Extract the [X, Y] coordinate from the center of the cell holding the provided text.  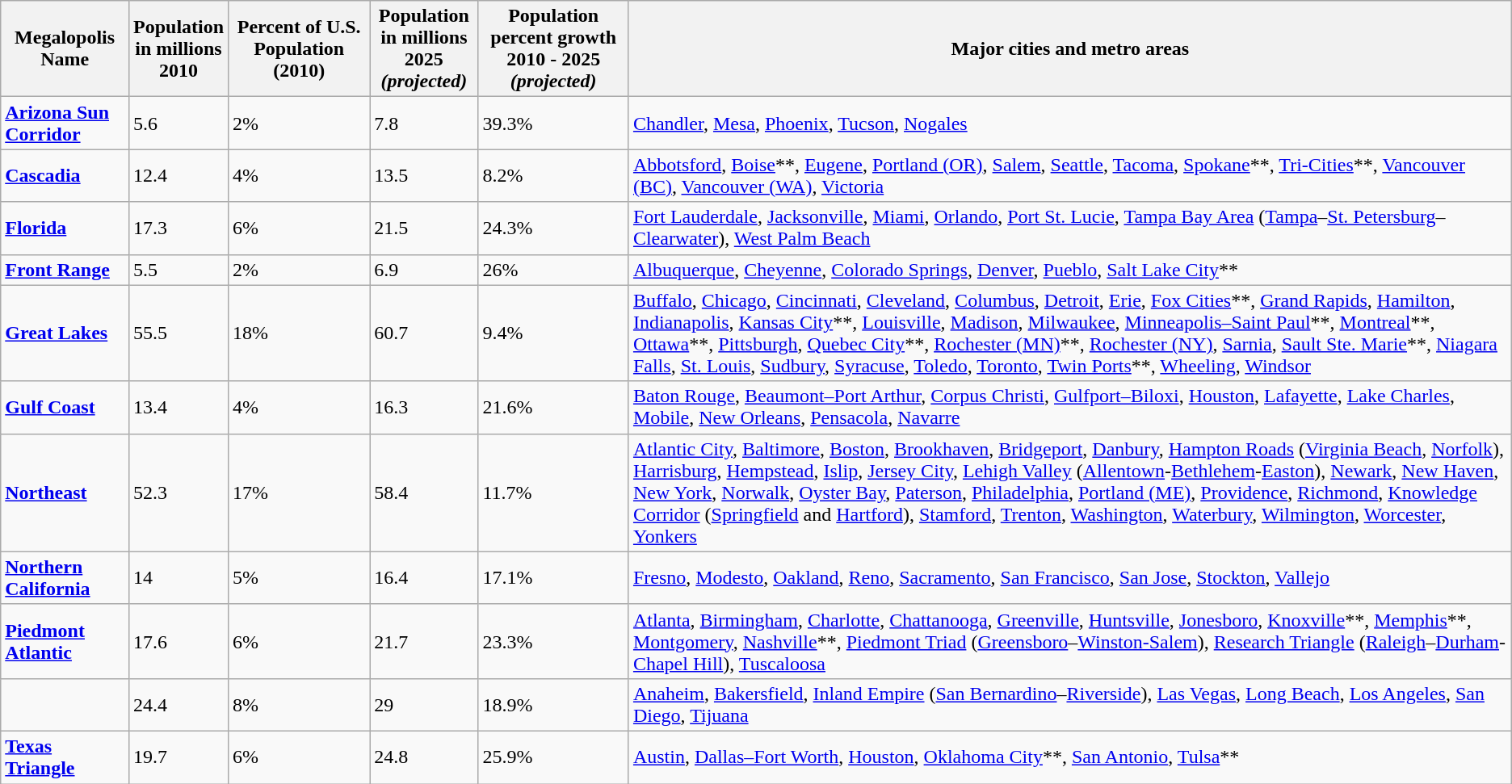
29 [424, 704]
Population percent growth 2010 - 2025 (projected) [553, 48]
17.1% [553, 578]
12.4 [178, 176]
Austin, Dallas–Fort Worth, Houston, Oklahoma City**, San Antonio, Tulsa** [1069, 757]
Piedmont Atlantic [65, 641]
39.3% [553, 123]
8% [299, 704]
Anaheim, Bakersfield, Inland Empire (San Bernardino–Riverside), Las Vegas, Long Beach, Los Angeles, San Diego, Tijuana [1069, 704]
Fort Lauderdale, Jacksonville, Miami, Orlando, Port St. Lucie, Tampa Bay Area (Tampa–St. Petersburg–Clearwater), West Palm Beach [1069, 228]
Gulf Coast [65, 407]
Fresno, Modesto, Oakland, Reno, Sacramento, San Francisco, San Jose, Stockton, Vallejo [1069, 578]
8.2% [553, 176]
5.6 [178, 123]
21.5 [424, 228]
Megalopolis Name [65, 48]
Major cities and metro areas [1069, 48]
Percent of U.S. Population (2010) [299, 48]
Texas Triangle [65, 757]
52.3 [178, 493]
Florida [65, 228]
11.7% [553, 493]
13.4 [178, 407]
Baton Rouge, Beaumont–Port Arthur, Corpus Christi, Gulfport–Biloxi, Houston, Lafayette, Lake Charles, Mobile, New Orleans, Pensacola, Navarre [1069, 407]
Front Range [65, 270]
24.3% [553, 228]
60.7 [424, 333]
24.8 [424, 757]
21.7 [424, 641]
24.4 [178, 704]
26% [553, 270]
16.4 [424, 578]
19.7 [178, 757]
7.8 [424, 123]
Arizona Sun Corridor [65, 123]
Northern California [65, 578]
9.4% [553, 333]
Albuquerque, Cheyenne, Colorado Springs, Denver, Pueblo, Salt Lake City** [1069, 270]
6.9 [424, 270]
5% [299, 578]
21.6% [553, 407]
5.5 [178, 270]
Abbotsford, Boise**, Eugene, Portland (OR), Salem, Seattle, Tacoma, Spokane**, Tri-Cities**, Vancouver (BC), Vancouver (WA), Victoria [1069, 176]
55.5 [178, 333]
58.4 [424, 493]
Northeast [65, 493]
14 [178, 578]
Cascadia [65, 176]
Chandler, Mesa, Phoenix, Tucson, Nogales [1069, 123]
16.3 [424, 407]
18% [299, 333]
Populationin millions2010 [178, 48]
13.5 [424, 176]
17.3 [178, 228]
Great Lakes [65, 333]
17.6 [178, 641]
25.9% [553, 757]
23.3% [553, 641]
17% [299, 493]
18.9% [553, 704]
Populationin millions2025 (projected) [424, 48]
